Identify which cell holds the provided text, then report its [X, Y] central coordinate. 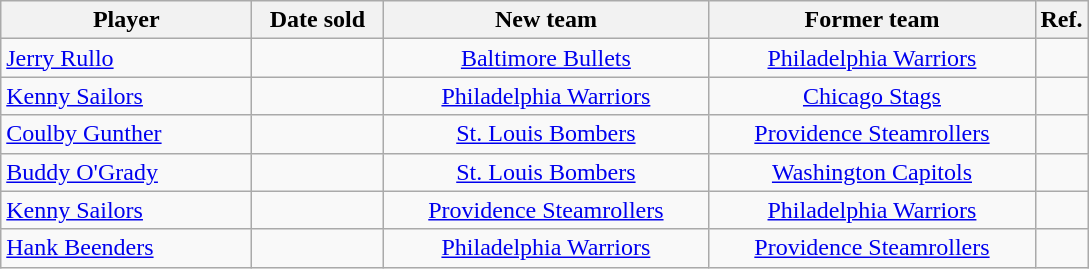
Hank Beenders [126, 248]
Baltimore Bullets [546, 58]
Ref. [1062, 20]
New team [546, 20]
Jerry Rullo [126, 58]
Buddy O'Grady [126, 172]
Former team [872, 20]
Coulby Gunther [126, 134]
Chicago Stags [872, 96]
Washington Capitols [872, 172]
Date sold [318, 20]
Player [126, 20]
